Find where the given text appears and provide that cell's center as (X, Y) coordinate. 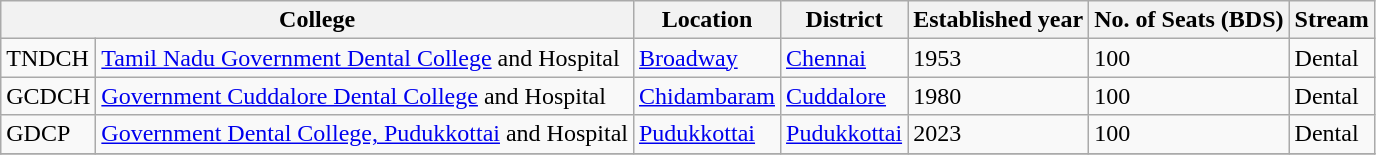
District (844, 20)
Government Dental College, Pudukkottai and Hospital (365, 134)
2023 (998, 134)
Tamil Nadu Government Dental College and Hospital (365, 58)
Broadway (706, 58)
GCDCH (48, 96)
Chidambaram (706, 96)
GDCP (48, 134)
Location (706, 20)
Stream (1332, 20)
Government Cuddalore Dental College and Hospital (365, 96)
No. of Seats (BDS) (1189, 20)
TNDCH (48, 58)
Established year (998, 20)
1980 (998, 96)
1953 (998, 58)
College (318, 20)
Chennai (844, 58)
Cuddalore (844, 96)
